Scan for the cell matching the given text and deliver its [X, Y] coordinate at center. 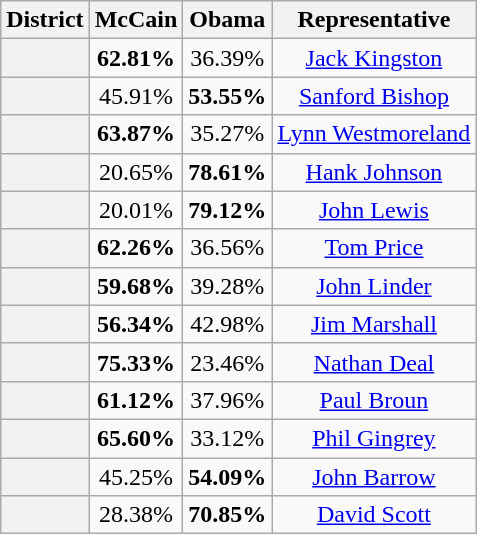
David Scott [374, 515]
Lynn Westmoreland [374, 134]
Nathan Deal [374, 362]
65.60% [136, 438]
75.33% [136, 362]
56.34% [136, 324]
28.38% [136, 515]
45.25% [136, 477]
Tom Price [374, 248]
70.85% [228, 515]
54.09% [228, 477]
62.26% [136, 248]
23.46% [228, 362]
Representative [374, 20]
63.87% [136, 134]
59.68% [136, 286]
33.12% [228, 438]
Hank Johnson [374, 172]
36.56% [228, 248]
39.28% [228, 286]
Jack Kingston [374, 58]
Obama [228, 20]
John Lewis [374, 210]
Jim Marshall [374, 324]
McCain [136, 20]
45.91% [136, 96]
Paul Broun [374, 400]
John Linder [374, 286]
78.61% [228, 172]
Phil Gingrey [374, 438]
53.55% [228, 96]
District [45, 20]
20.65% [136, 172]
42.98% [228, 324]
37.96% [228, 400]
36.39% [228, 58]
Sanford Bishop [374, 96]
61.12% [136, 400]
John Barrow [374, 477]
62.81% [136, 58]
20.01% [136, 210]
35.27% [228, 134]
79.12% [228, 210]
